From the cell containing the given text, extract its center point as [X, Y] coordinate. 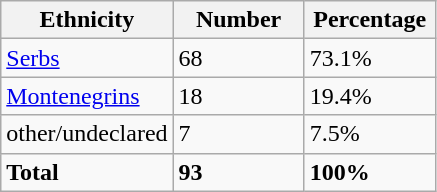
other/undeclared [87, 134]
7.5% [370, 134]
100% [370, 172]
Ethnicity [87, 20]
68 [238, 58]
Montenegrins [87, 96]
7 [238, 134]
Number [238, 20]
18 [238, 96]
Percentage [370, 20]
93 [238, 172]
19.4% [370, 96]
73.1% [370, 58]
Serbs [87, 58]
Total [87, 172]
